Pinpoint the cell where the given text exists, returning its [x, y] midpoint coordinate. 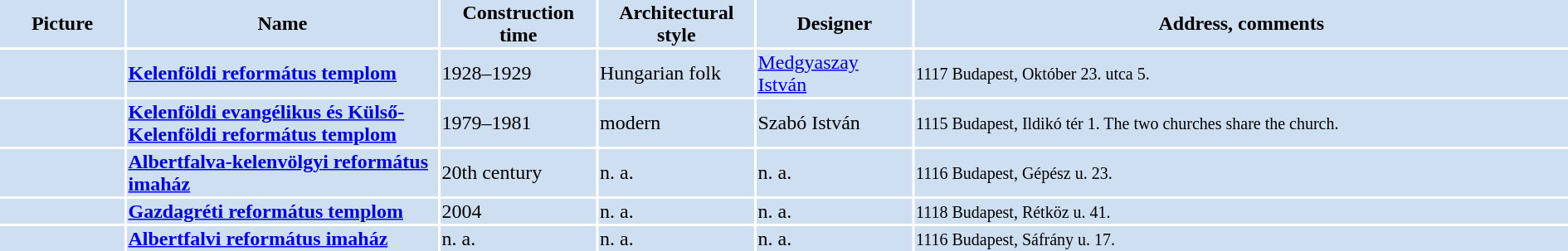
Albertfalvi református imaház [282, 239]
Hungarian folk [677, 73]
Name [282, 23]
1117 Budapest, Október 23. utca 5. [1241, 73]
Gazdagréti református templom [282, 211]
1116 Budapest, Gépész u. 23. [1241, 172]
20th century [519, 172]
Picture [62, 23]
Address, comments [1241, 23]
1979–1981 [519, 123]
2004 [519, 211]
Medgyaszay István [835, 73]
Szabó István [835, 123]
Construction time [519, 23]
1118 Budapest, Rétköz u. 41. [1241, 211]
1116 Budapest, Sáfrány u. 17. [1241, 239]
Kelenföldi református templom [282, 73]
1928–1929 [519, 73]
Architectural style [677, 23]
Designer [835, 23]
1115 Budapest, Ildikó tér 1. The two churches share the church. [1241, 123]
modern [677, 123]
Albertfalva-kelenvölgyi református imaház [282, 172]
Kelenföldi evangélikus és Külső-Kelenföldi református templom [282, 123]
